Return [x, y] of the center of cell containing provided text 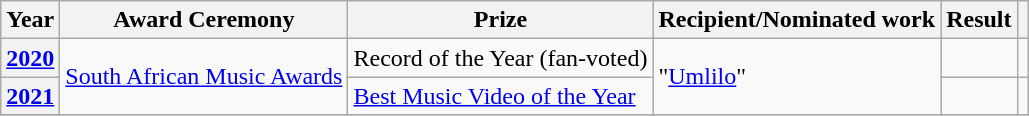
Result [979, 20]
2021 [30, 96]
Award Ceremony [204, 20]
Recipient/Nominated work [797, 20]
2020 [30, 58]
Year [30, 20]
South African Music Awards [204, 77]
Prize [500, 20]
Record of the Year (fan-voted) [500, 58]
Best Music Video of the Year [500, 96]
"Umlilo" [797, 77]
